Capture the cell that displays the provided text and extract its [x, y] central coordinate. 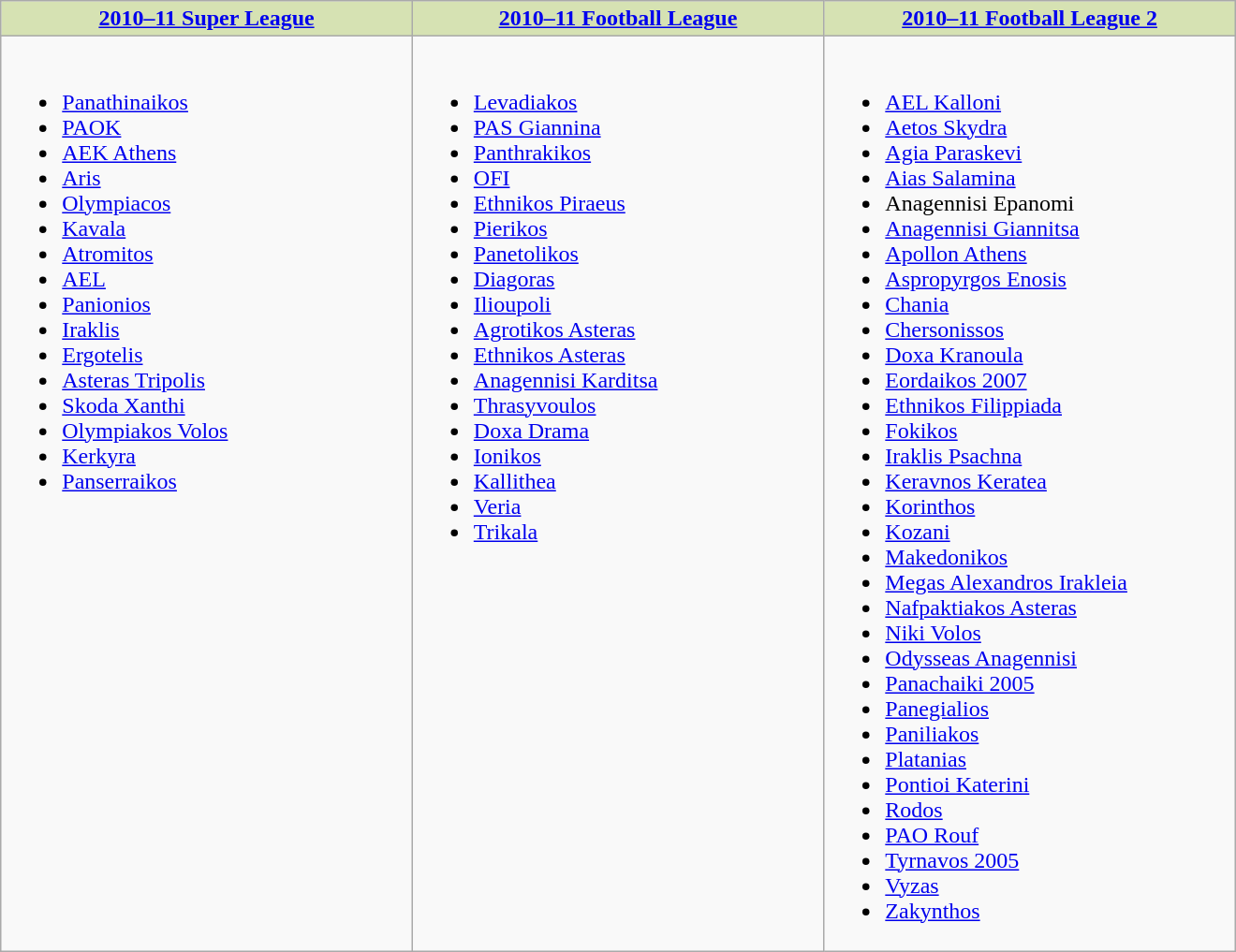
2010–11 Football League 2 [1030, 19]
2010–11 Super League [207, 19]
PanathinaikosPAOKAEK AthensArisOlympiacosKavalaAtromitosAELPanioniosIraklisErgotelisAsteras TripolisSkoda XanthiOlympiakos VolosKerkyraPanserraikos [207, 494]
2010–11 Football League [618, 19]
